Return the (x, y) coordinate for the center point of the cell that contains the specified text.  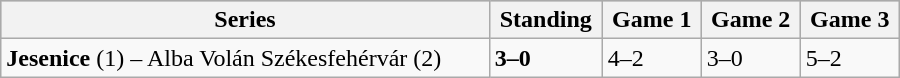
Series (246, 20)
Game 3 (850, 20)
Game 2 (750, 20)
5–2 (850, 58)
Game 1 (652, 20)
Jesenice (1) – Alba Volán Székesfehérvár (2) (246, 58)
Standing (546, 20)
4–2 (652, 58)
